Provide the (X, Y) coordinate of the cell's center where the given text is located.  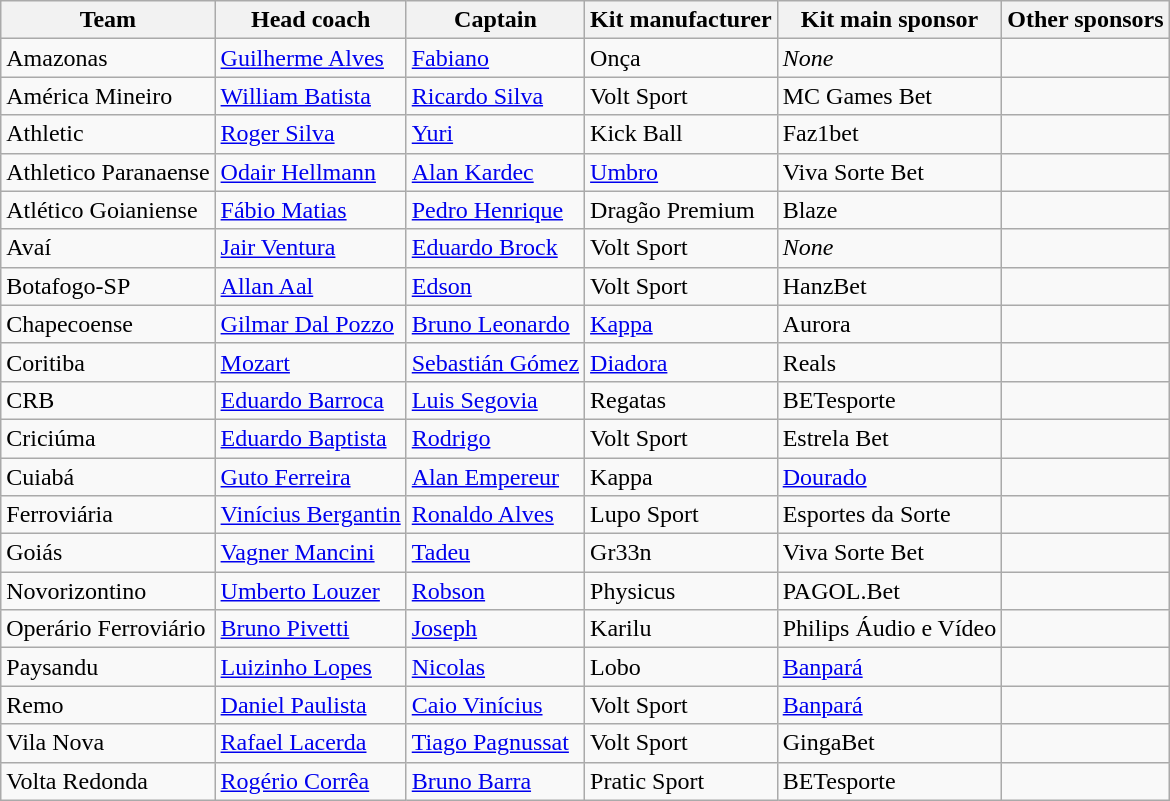
Gilmar Dal Pozzo (310, 324)
Philips Áudio e Vídeo (890, 629)
Alan Empereur (495, 477)
Eduardo Barroca (310, 400)
Paysandu (108, 667)
Captain (495, 20)
Edson (495, 286)
Aurora (890, 324)
Odair Hellmann (310, 172)
Botafogo-SP (108, 286)
Vila Nova (108, 743)
PAGOL.Bet (890, 591)
Other sponsors (1086, 20)
Eduardo Baptista (310, 438)
Jair Ventura (310, 248)
Luis Segovia (495, 400)
Eduardo Brock (495, 248)
Esportes da Sorte (890, 515)
Joseph (495, 629)
Ronaldo Alves (495, 515)
Amazonas (108, 58)
Roger Silva (310, 134)
Guto Ferreira (310, 477)
Karilu (682, 629)
GingaBet (890, 743)
Luizinho Lopes (310, 667)
Ferroviária (108, 515)
Regatas (682, 400)
Atlético Goianiense (108, 210)
Volta Redonda (108, 781)
Tiago Pagnussat (495, 743)
Rogério Corrêa (310, 781)
Reals (890, 362)
Pratic Sport (682, 781)
Sebastián Gómez (495, 362)
MC Games Bet (890, 96)
Head coach (310, 20)
Dourado (890, 477)
Goiás (108, 553)
Ricardo Silva (495, 96)
Faz1bet (890, 134)
Umbro (682, 172)
Physicus (682, 591)
Bruno Barra (495, 781)
Bruno Pivetti (310, 629)
Remo (108, 705)
CRB (108, 400)
Bruno Leonardo (495, 324)
Diadora (682, 362)
Chapecoense (108, 324)
Avaí (108, 248)
William Batista (310, 96)
Kit main sponsor (890, 20)
Lobo (682, 667)
Mozart (310, 362)
Kick Ball (682, 134)
Nicolas (495, 667)
Criciúma (108, 438)
Robson (495, 591)
Pedro Henrique (495, 210)
Umberto Louzer (310, 591)
Vinícius Bergantin (310, 515)
Athletic (108, 134)
Novorizontino (108, 591)
Lupo Sport (682, 515)
Fabiano (495, 58)
Team (108, 20)
Rafael Lacerda (310, 743)
Gr33n (682, 553)
Onça (682, 58)
Cuiabá (108, 477)
Dragão Premium (682, 210)
Blaze (890, 210)
Operário Ferroviário (108, 629)
Kit manufacturer (682, 20)
Rodrigo (495, 438)
Alan Kardec (495, 172)
Allan Aal (310, 286)
Vagner Mancini (310, 553)
Athletico Paranaense (108, 172)
Caio Vinícius (495, 705)
Daniel Paulista (310, 705)
HanzBet (890, 286)
Estrela Bet (890, 438)
Guilherme Alves (310, 58)
América Mineiro (108, 96)
Yuri (495, 134)
Tadeu (495, 553)
Fábio Matias (310, 210)
Coritiba (108, 362)
